Detect which cell encompasses the target text, then output its (X, Y) center coordinate. 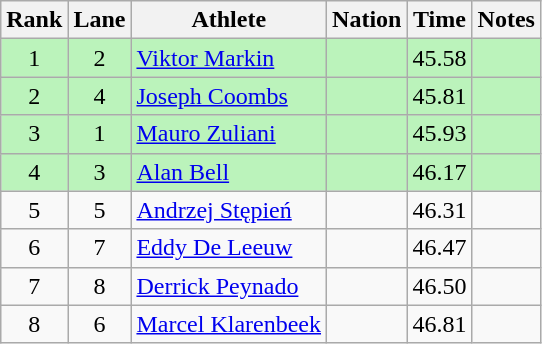
Alan Bell (229, 172)
Derrick Peynado (229, 286)
Andrzej Stępień (229, 210)
Athlete (229, 20)
Eddy De Leeuw (229, 248)
Time (440, 20)
45.93 (440, 134)
Notes (506, 20)
Marcel Klarenbeek (229, 324)
45.81 (440, 96)
46.47 (440, 248)
46.50 (440, 286)
Mauro Zuliani (229, 134)
46.31 (440, 210)
Joseph Coombs (229, 96)
Rank (34, 20)
46.81 (440, 324)
46.17 (440, 172)
45.58 (440, 58)
Viktor Markin (229, 58)
Lane (100, 20)
Nation (367, 20)
